Capture the cell that displays the provided text and extract its (x, y) central coordinate. 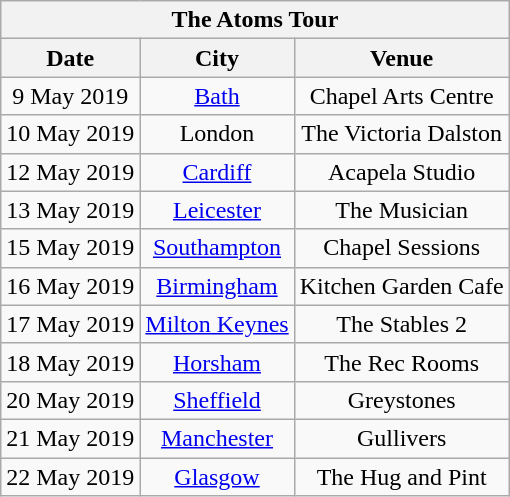
Manchester (217, 438)
Acapela Studio (402, 172)
Date (70, 58)
18 May 2019 (70, 362)
The Rec Rooms (402, 362)
Chapel Arts Centre (402, 96)
Horsham (217, 362)
20 May 2019 (70, 400)
Birmingham (217, 286)
Venue (402, 58)
21 May 2019 (70, 438)
Gullivers (402, 438)
17 May 2019 (70, 324)
Leicester (217, 210)
13 May 2019 (70, 210)
10 May 2019 (70, 134)
The Musician (402, 210)
16 May 2019 (70, 286)
The Stables 2 (402, 324)
The Hug and Pint (402, 477)
London (217, 134)
Greystones (402, 400)
22 May 2019 (70, 477)
Kitchen Garden Cafe (402, 286)
City (217, 58)
Cardiff (217, 172)
15 May 2019 (70, 248)
Milton Keynes (217, 324)
Chapel Sessions (402, 248)
Glasgow (217, 477)
Bath (217, 96)
The Victoria Dalston (402, 134)
12 May 2019 (70, 172)
Southampton (217, 248)
9 May 2019 (70, 96)
Sheffield (217, 400)
The Atoms Tour (255, 20)
